Provide the [X, Y] coordinate of the cell's center where the given text is located.  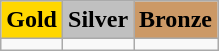
Silver [98, 20]
Bronze [176, 20]
Gold [32, 20]
